Determine the (x, y) coordinate at the center of the cell enclosing the given text.  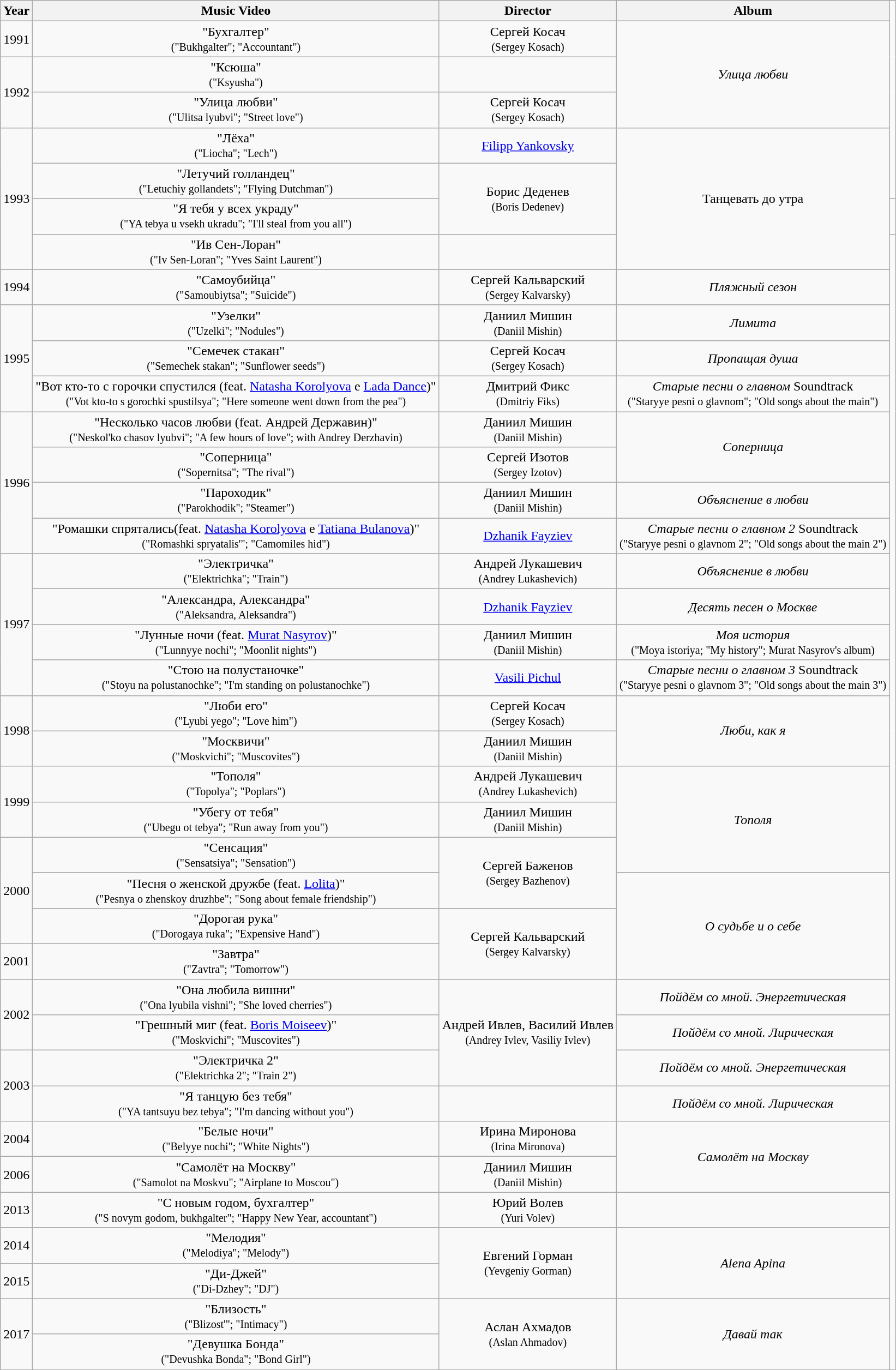
Filipp Yankovsky (528, 145)
1995 (16, 358)
"Девушка Бонда" ("Devushka Bonda"; "Bond Girl") (236, 1351)
1999 (16, 802)
Моя история ("Moya istoriya; "My history"; Murat Nasyrov's album) (753, 642)
"Москвичи" ("Moskvichi"; "Muscovites") (236, 748)
"Грешный миг (feat. Boris Moiseev)" ("Moskvichi"; "Muscovites") (236, 1033)
"Узелки" ("Uzelki"; "Nodules") (236, 323)
Лимита (753, 323)
1996 (16, 482)
О судьбе и о себе (753, 926)
Music Video (236, 11)
"Убегу от тебя" ("Ubegu ot tebya"; "Run away from you") (236, 819)
"Я танцую без тебя" ("YA tantsuyu bez tebya"; "I'm dancing without you") (236, 1104)
Alena Apina (753, 1263)
Аслан Ахмадов (Aslan Ahmadov) (528, 1334)
"Вот кто-то с горочки спустился (feat. Natasha Korolyova e Lada Dance)" ("Vot kto-to s gorochki spustilsya"; "Here someone went down from the pea") (236, 394)
"Сенсация" ("Sensatsiya"; "Sensation") (236, 855)
"Ромашки спрятались(feat. Natasha Korolyova e Tatiana Bulanova)" ("Romashki spryatalis'"; "Camomiles hid") (236, 536)
2006 (16, 1175)
2000 (16, 890)
"Ксюша" ("Ksyusha") (236, 74)
Дмитрий Фикс (Dmitriy Fiks) (528, 394)
"Близость" ("Blizost'"; "Intimacy") (236, 1317)
Старые песни о главном 2 Soundtrack ("Staryye pesni o glavnom 2"; "Old songs about the main 2") (753, 536)
"Лёха" ("Liocha"; "Lech") (236, 145)
1997 (16, 624)
Сергей Изотов (Sergey Izotov) (528, 465)
1998 (16, 731)
"Бухгалтер" ("Bukhgalter"; "Accountant") (236, 39)
"Летучий голландец" ("Letuchiy gollandets"; "Flying Dutchman") (236, 181)
"Семечек стакан" ("Semechek stakan"; "Sunflower seeds") (236, 358)
Улица любви (753, 74)
Десять песен о Москве (753, 606)
Старые песни о главном Soundtrack ("Staryye pesni o glavnom"; "Old songs about the main") (753, 394)
Соперница (753, 447)
Танцевать до утра (753, 199)
Андрей Ивлев, Василий Ивлев (Andrey Ivlev, Vasiliy Ivlev) (528, 1033)
"Люби его" ("Lyubi yego"; "Love him") (236, 713)
Year (16, 11)
2004 (16, 1139)
"Несколько часов любви (feat. Андрей Державин)" ("Neskol'ko chasov lyubvi"; "A few hours of love"; with Andrey Derzhavin) (236, 429)
Самолёт на Москву (753, 1157)
Director (528, 11)
2017 (16, 1334)
1991 (16, 39)
2003 (16, 1086)
"Самоубийца" ("Samoubiytsa"; "Suicide") (236, 287)
"Электричка 2" ("Elektrichka 2"; "Train 2") (236, 1068)
"Дорогая рука" ("Dorogaya ruka"; "Expensive Hand") (236, 926)
"Она любила вишни" ("Ona lyubila vishni"; "She loved cherries") (236, 997)
"Самолёт на Москву" ("Samolot na Moskvu"; "Airplane to Moscou") (236, 1175)
1994 (16, 287)
"Александра, Александра" ("Aleksandra, Aleksandra") (236, 606)
Старые песни о главном 3 Soundtrack ("Staryye pesni o glavnom 3"; "Old songs about the main 3") (753, 677)
"Соперница" ("Sopernitsa"; "The rival") (236, 465)
Сергей Баженов (Sergey Bazhenov) (528, 873)
Тополя (753, 819)
"Лунные ночи (feat. Murat Nasyrov)" ("Lunnyye nochi"; "Moonlit nights") (236, 642)
1993 (16, 199)
Пляжный сезон (753, 287)
"Белые ночи" ("Belyye nochi"; "White Nights") (236, 1139)
Album (753, 11)
2013 (16, 1210)
Люби, как я (753, 731)
"Завтра" ("Zavtra"; "Tomorrow") (236, 961)
2015 (16, 1281)
1992 (16, 92)
2014 (16, 1246)
Борис Деденев (Boris Dedenev) (528, 199)
"Пароходик" ("Parokhodik"; "Steamer") (236, 501)
Ирина Миронова(Irina Mironova) (528, 1139)
"Я тебя у всех украду" ("YA tebya u vsekh ukradu"; "I'll steal from you all") (236, 216)
2002 (16, 1015)
Vasili Pichul (528, 677)
2001 (16, 961)
Пропащая душа (753, 358)
Евгений Горман (Yevgeniy Gorman) (528, 1263)
"Улица любви" ("Ulitsa lyubvi"; "Street love") (236, 110)
"Электричка" ("Elektrichka"; "Train") (236, 572)
Давай так (753, 1334)
"Тополя" ("Topolya"; "Poplars") (236, 784)
"Ди-Джей" ("Di-Dzhey"; "DJ") (236, 1281)
"Ив Сен-Лоран" ("Iv Sen-Loran"; "Yves Saint Laurent") (236, 252)
"Песня о женской дружбе (feat. Lolita)" ("Pesnya o zhenskoy druzhbe"; "Song about female friendship") (236, 890)
Юрий Волев (Yuri Volev) (528, 1210)
"Мелодия" ("Melodiya"; "Melody") (236, 1246)
"С новым годом, бухгалтер" ("S novym godom, bukhgalter"; "Happy New Year, accountant") (236, 1210)
"Стою на полустаночке" ("Stoyu na polustanochke"; "I'm standing on polustanochke") (236, 677)
